Determine the [X, Y] coordinate at the center of the cell enclosing the given text.  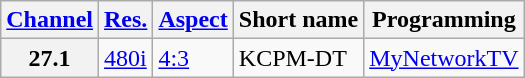
Short name [298, 20]
27.1 [50, 58]
KCPM-DT [298, 58]
MyNetworkTV [444, 58]
480i [126, 58]
Programming [444, 20]
4:3 [193, 58]
Aspect [193, 20]
Res. [126, 20]
Channel [50, 20]
